Locate the cell with the specified text and output its (x, y) center coordinate. 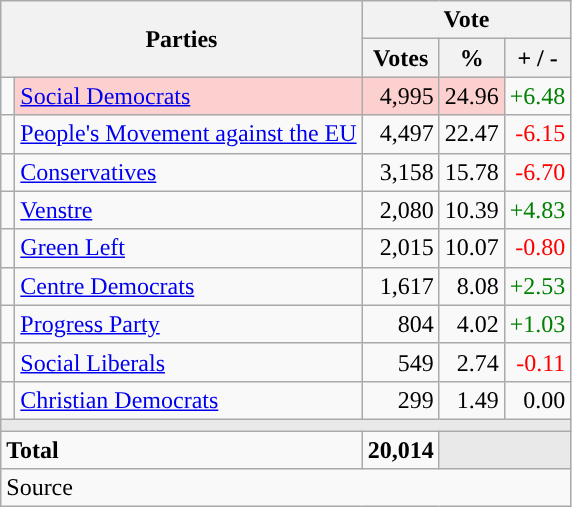
22.47 (472, 134)
+2.53 (538, 286)
% (472, 58)
+4.83 (538, 210)
1.49 (472, 400)
Venstre (188, 210)
-0.80 (538, 248)
10.07 (472, 248)
+1.03 (538, 324)
+ / - (538, 58)
15.78 (472, 172)
299 (400, 400)
Centre Democrats (188, 286)
0.00 (538, 400)
-0.11 (538, 362)
2.74 (472, 362)
4.02 (472, 324)
Progress Party (188, 324)
People's Movement against the EU (188, 134)
1,617 (400, 286)
Social Liberals (188, 362)
24.96 (472, 96)
4,995 (400, 96)
Conservatives (188, 172)
4,497 (400, 134)
2,015 (400, 248)
3,158 (400, 172)
Source (286, 488)
804 (400, 324)
2,080 (400, 210)
549 (400, 362)
-6.15 (538, 134)
Green Left (188, 248)
Votes (400, 58)
Social Democrats (188, 96)
Christian Democrats (188, 400)
20,014 (400, 449)
Parties (182, 39)
8.08 (472, 286)
10.39 (472, 210)
-6.70 (538, 172)
+6.48 (538, 96)
Total (182, 449)
Vote (466, 20)
